Locate the cell with the specified text and output its (X, Y) center coordinate. 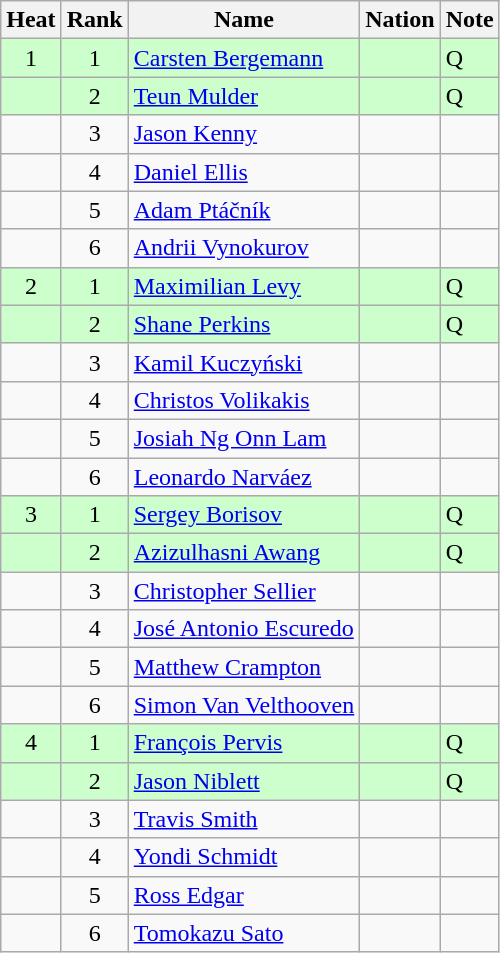
Rank (94, 20)
Name (244, 20)
Tomokazu Sato (244, 933)
Nation (400, 20)
Maximilian Levy (244, 286)
Carsten Bergemann (244, 58)
Jason Niblett (244, 781)
Jason Kenny (244, 134)
Matthew Crampton (244, 667)
José Antonio Escuredo (244, 629)
Leonardo Narváez (244, 477)
Christos Volikakis (244, 400)
Kamil Kuczyński (244, 362)
Note (470, 20)
Ross Edgar (244, 895)
Teun Mulder (244, 96)
Christopher Sellier (244, 591)
Azizulhasni Awang (244, 553)
Adam Ptáčník (244, 210)
Josiah Ng Onn Lam (244, 438)
Daniel Ellis (244, 172)
Sergey Borisov (244, 515)
Simon Van Velthooven (244, 705)
Heat (31, 20)
François Pervis (244, 743)
Andrii Vynokurov (244, 248)
Shane Perkins (244, 324)
Yondi Schmidt (244, 857)
Travis Smith (244, 819)
